For the text-containing cell, return its midpoint in [x, y] coordinate format. 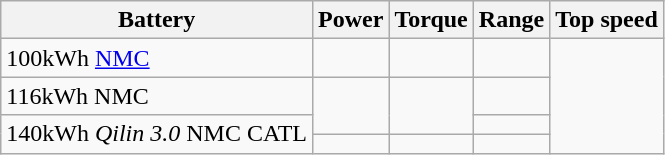
Top speed [607, 20]
Range [511, 20]
116kWh NMC [157, 96]
140kWh Qilin 3.0 NMC CATL [157, 134]
Torque [431, 20]
100kWh NMC [157, 58]
Power [350, 20]
Battery [157, 20]
